For the text-containing cell, return its midpoint in [X, Y] coordinate format. 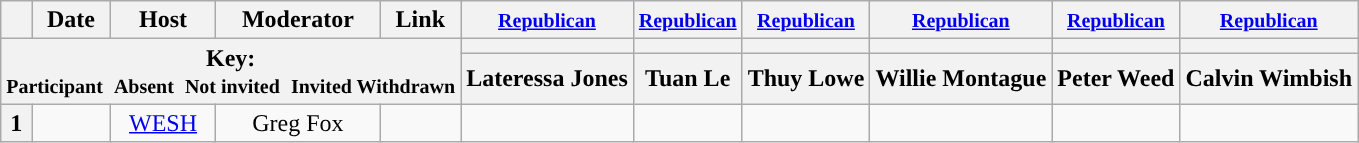
Lateressa Jones [548, 78]
Greg Fox [298, 123]
Key: Participant Absent Not invited Invited Withdrawn [231, 72]
Calvin Wimbish [1269, 78]
Peter Weed [1116, 78]
Link [420, 20]
Date [72, 20]
Moderator [298, 20]
WESH [162, 123]
Willie Montague [961, 78]
Host [162, 20]
Thuy Lowe [806, 78]
1 [16, 123]
Tuan Le [688, 78]
